Scan for the cell matching the given text and deliver its [x, y] coordinate at center. 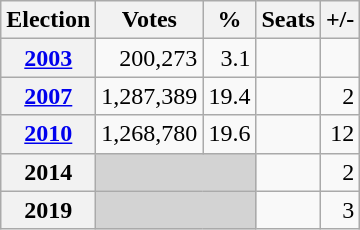
2019 [48, 210]
19.4 [230, 96]
12 [340, 134]
Election [48, 20]
2010 [48, 134]
3 [340, 210]
19.6 [230, 134]
1,287,389 [150, 96]
2014 [48, 172]
+/- [340, 20]
200,273 [150, 58]
2003 [48, 58]
% [230, 20]
Votes [150, 20]
3.1 [230, 58]
1,268,780 [150, 134]
Seats [288, 20]
2007 [48, 96]
